Return the (x, y) coordinate for the center point of the cell that contains the specified text.  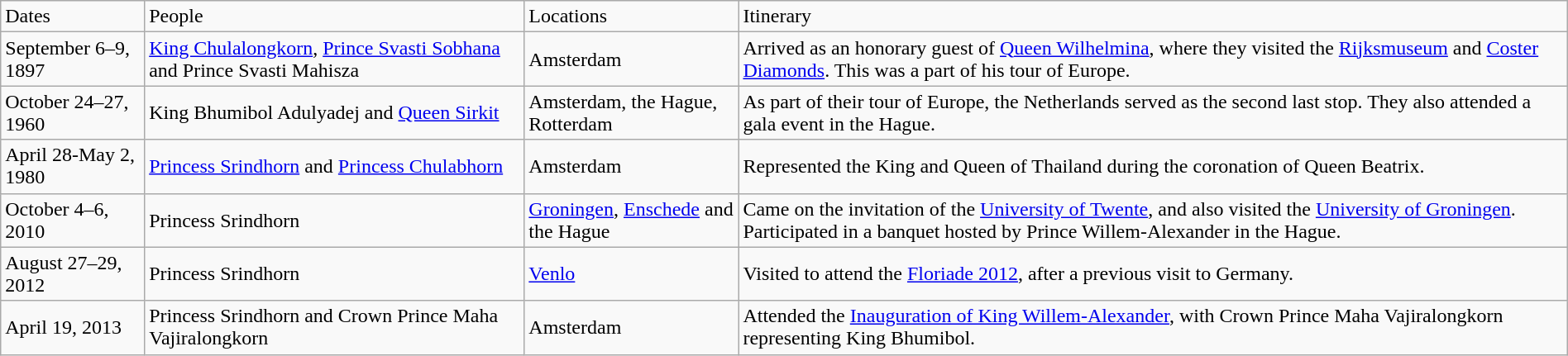
Dates (73, 17)
April 19, 2013 (73, 327)
August 27–29, 2012 (73, 274)
October 24–27, 1960 (73, 112)
As part of their tour of Europe, the Netherlands served as the second last stop. They also attended a gala event in the Hague. (1153, 112)
People (334, 17)
April 28-May 2, 1980 (73, 167)
Visited to attend the Floriade 2012, after a previous visit to Germany. (1153, 274)
October 4–6, 2010 (73, 220)
Princess Srindhorn and Crown Prince Maha Vajiralongkorn (334, 327)
Arrived as an honorary guest of Queen Wilhelmina, where they visited the Rijksmuseum and Coster Diamonds. This was a part of his tour of Europe. (1153, 59)
Groningen, Enschede and the Hague (632, 220)
King Chulalongkorn, Prince Svasti Sobhana and Prince Svasti Mahisza (334, 59)
Represented the King and Queen of Thailand during the coronation of Queen Beatrix. (1153, 167)
Princess Srindhorn and Princess Chulabhorn (334, 167)
September 6–9, 1897 (73, 59)
Itinerary (1153, 17)
Amsterdam, the Hague, Rotterdam (632, 112)
Venlo (632, 274)
Attended the Inauguration of King Willem-Alexander, with Crown Prince Maha Vajiralongkorn representing King Bhumibol. (1153, 327)
King Bhumibol Adulyadej and Queen Sirkit (334, 112)
Locations (632, 17)
